Identify which cell holds the provided text, then report its (x, y) central coordinate. 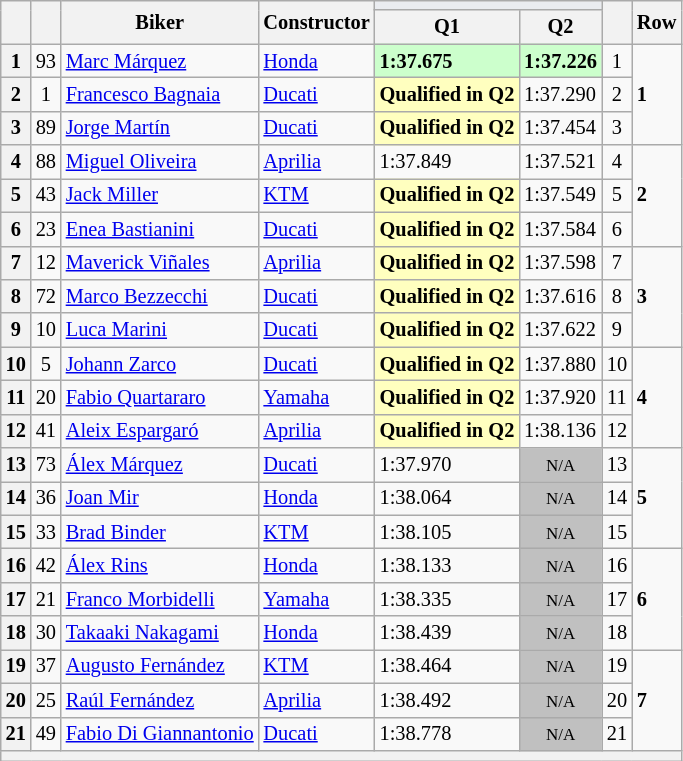
Takaaki Nakagami (160, 633)
Álex Márquez (160, 465)
Jorge Martín (160, 128)
1:37.584 (560, 229)
1:37.970 (447, 465)
1:38.105 (447, 532)
Q2 (560, 27)
1:38.492 (447, 700)
1:38.064 (447, 498)
Biker (160, 22)
Raúl Fernández (160, 700)
Brad Binder (160, 532)
1:37.226 (560, 61)
Augusto Fernández (160, 666)
1:37.622 (560, 330)
Johann Zarco (160, 364)
33 (46, 532)
72 (46, 296)
89 (46, 128)
Franco Morbidelli (160, 599)
Q1 (447, 27)
1:37.920 (560, 397)
Joan Mir (160, 498)
1:38.464 (447, 666)
43 (46, 195)
1:37.675 (447, 61)
88 (46, 162)
1:38.778 (447, 734)
Luca Marini (160, 330)
37 (46, 666)
23 (46, 229)
1:37.880 (560, 364)
Francesco Bagnaia (160, 94)
1:38.439 (447, 633)
Fabio Di Giannantonio (160, 734)
30 (46, 633)
93 (46, 61)
Row (656, 22)
Álex Rins (160, 565)
Fabio Quartararo (160, 397)
1:37.290 (560, 94)
1:37.598 (560, 263)
Enea Bastianini (160, 229)
1:38.335 (447, 599)
41 (46, 431)
42 (46, 565)
Miguel Oliveira (160, 162)
Marco Bezzecchi (160, 296)
1:37.549 (560, 195)
1:37.616 (560, 296)
49 (46, 734)
73 (46, 465)
1:37.521 (560, 162)
1:38.133 (447, 565)
1:37.849 (447, 162)
Aleix Espargaró (160, 431)
25 (46, 700)
1:37.454 (560, 128)
36 (46, 498)
Maverick Viñales (160, 263)
Constructor (317, 22)
1:38.136 (560, 431)
Jack Miller (160, 195)
Marc Márquez (160, 61)
